For the text-containing cell, return its midpoint in (X, Y) coordinate format. 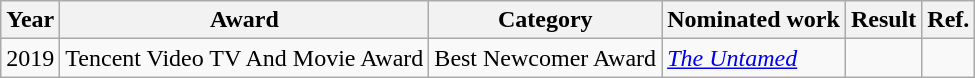
Year (30, 20)
Category (546, 20)
2019 (30, 58)
Result (883, 20)
Tencent Video TV And Movie Award (244, 58)
The Untamed (754, 58)
Ref. (948, 20)
Nominated work (754, 20)
Award (244, 20)
Best Newcomer Award (546, 58)
